Find where the given text appears and provide that cell's center as (X, Y) coordinate. 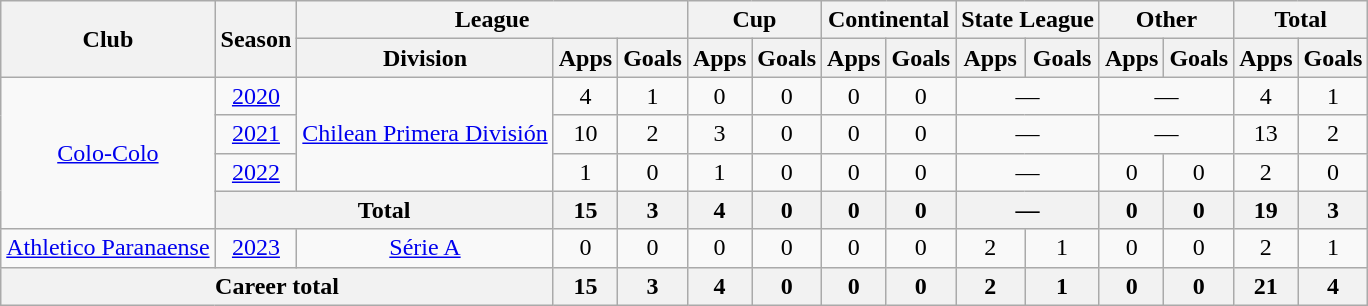
10 (585, 134)
Other (1166, 20)
19 (1266, 210)
Club (108, 39)
League (492, 20)
21 (1266, 286)
Division (425, 58)
2022 (256, 172)
Colo-Colo (108, 153)
Career total (277, 286)
2023 (256, 248)
2020 (256, 96)
Chilean Primera División (425, 134)
State League (1028, 20)
Athletico Paranaense (108, 248)
Cup (754, 20)
Continental (889, 20)
2021 (256, 134)
13 (1266, 134)
Season (256, 39)
Série A (425, 248)
